Identify which cell holds the provided text, then report its (X, Y) central coordinate. 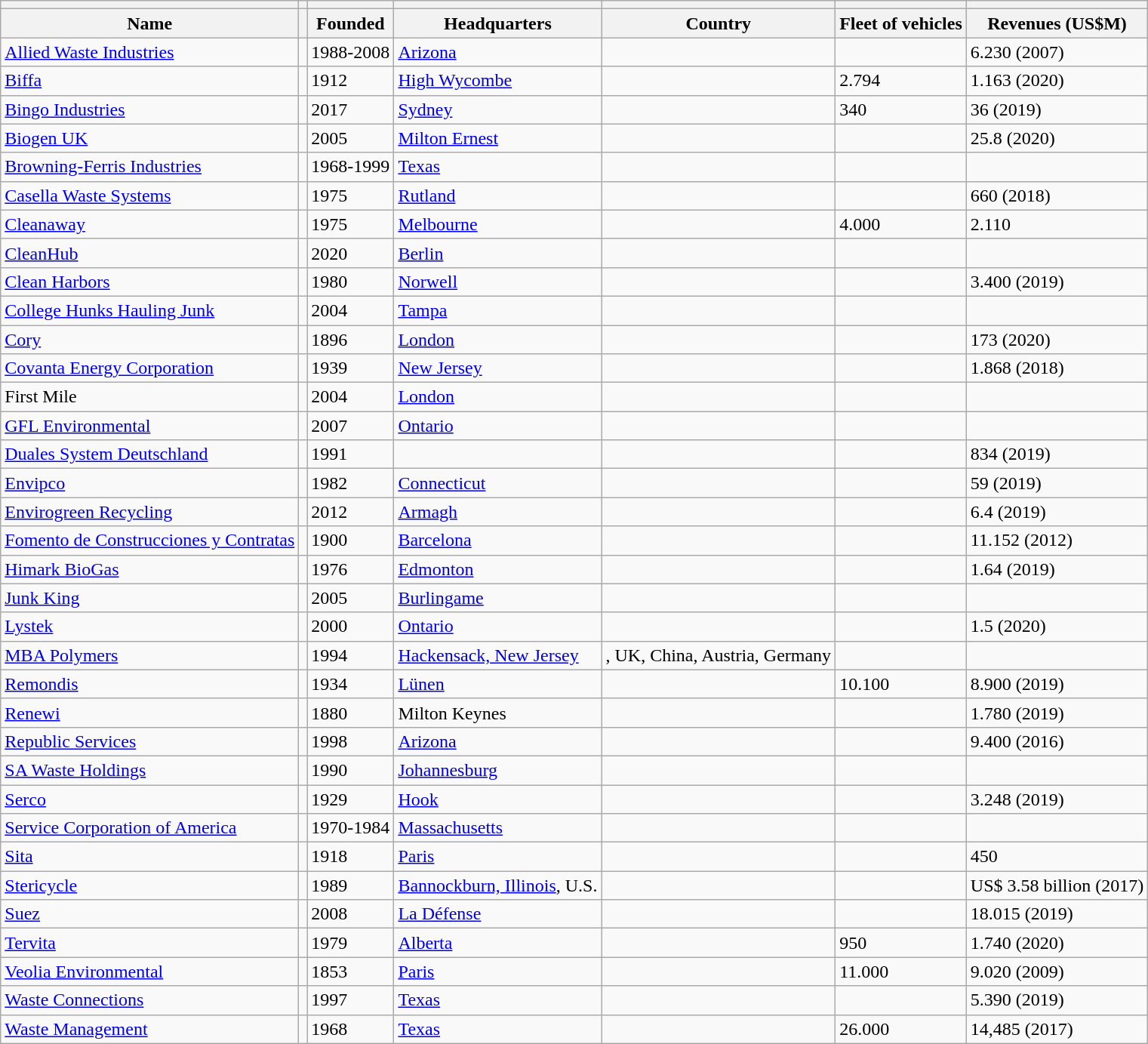
La Défense (498, 914)
Rutland (498, 196)
Lystek (149, 627)
9.020 (2009) (1057, 972)
Service Corporation of America (149, 828)
Milton Ernest (498, 138)
18.015 (2019) (1057, 914)
26.000 (901, 1029)
1997 (350, 1000)
14,485 (2017) (1057, 1029)
340 (901, 109)
2.794 (901, 81)
Fomento de Construcciones y Contratas (149, 540)
1934 (350, 684)
Republic Services (149, 741)
1.740 (2020) (1057, 943)
1980 (350, 282)
1929 (350, 799)
2007 (350, 426)
1979 (350, 943)
Johannesburg (498, 770)
36 (2019) (1057, 109)
Casella Waste Systems (149, 196)
Fleet of vehicles (901, 23)
Waste Connections (149, 1000)
High Wycombe (498, 81)
2008 (350, 914)
1.5 (2020) (1057, 627)
Allied Waste Industries (149, 52)
Remondis (149, 684)
8.900 (2019) (1057, 684)
Tampa (498, 310)
GFL Environmental (149, 426)
Founded (350, 23)
Headquarters (498, 23)
6.230 (2007) (1057, 52)
1988-2008 (350, 52)
Duales System Deutschland (149, 454)
2.110 (1057, 224)
Burlingame (498, 598)
CleanHub (149, 253)
1991 (350, 454)
Biffa (149, 81)
Tervita (149, 943)
Armagh (498, 512)
Waste Management (149, 1029)
25.8 (2020) (1057, 138)
10.100 (901, 684)
Revenues (US$M) (1057, 23)
Milton Keynes (498, 713)
Bannockburn, Illinois, U.S. (498, 885)
660 (2018) (1057, 196)
Envipco (149, 483)
1989 (350, 885)
6.4 (2019) (1057, 512)
950 (901, 943)
Stericycle (149, 885)
1976 (350, 569)
Massachusetts (498, 828)
Alberta (498, 943)
1.163 (2020) (1057, 81)
1968 (350, 1029)
Name (149, 23)
Connecticut (498, 483)
5.390 (2019) (1057, 1000)
2017 (350, 109)
Barcelona (498, 540)
9.400 (2016) (1057, 741)
11.152 (2012) (1057, 540)
2012 (350, 512)
Biogen UK (149, 138)
1896 (350, 339)
1.64 (2019) (1057, 569)
1968-1999 (350, 167)
Envirogreen Recycling (149, 512)
59 (2019) (1057, 483)
Sita (149, 857)
Lünen (498, 684)
1.868 (2018) (1057, 368)
Cory (149, 339)
Berlin (498, 253)
1.780 (2019) (1057, 713)
Bingo Industries (149, 109)
Clean Harbors (149, 282)
Himark BioGas (149, 569)
Cleanaway (149, 224)
Renewi (149, 713)
1994 (350, 655)
Hackensack, New Jersey (498, 655)
450 (1057, 857)
2020 (350, 253)
Veolia Environmental (149, 972)
Junk King (149, 598)
New Jersey (498, 368)
1880 (350, 713)
Hook (498, 799)
SA Waste Holdings (149, 770)
1939 (350, 368)
US$ 3.58 billion (2017) (1057, 885)
1900 (350, 540)
, UK, China, Austria, Germany (719, 655)
3.248 (2019) (1057, 799)
834 (2019) (1057, 454)
Country (719, 23)
1982 (350, 483)
3.400 (2019) (1057, 282)
College Hunks Hauling Junk (149, 310)
Suez (149, 914)
1918 (350, 857)
1970-1984 (350, 828)
4.000 (901, 224)
2000 (350, 627)
Norwell (498, 282)
Serco (149, 799)
Edmonton (498, 569)
11.000 (901, 972)
1990 (350, 770)
Sydney (498, 109)
1912 (350, 81)
Covanta Energy Corporation (149, 368)
First Mile (149, 397)
Browning-Ferris Industries (149, 167)
1853 (350, 972)
1998 (350, 741)
Melbourne (498, 224)
173 (2020) (1057, 339)
MBA Polymers (149, 655)
